Identify which cell holds the provided text, then report its (X, Y) central coordinate. 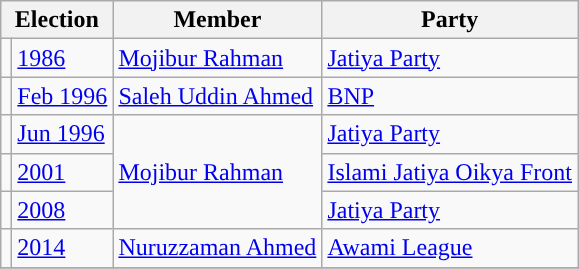
Nuruzzaman Ahmed (218, 248)
1986 (62, 58)
2001 (62, 172)
BNP (450, 96)
Feb 1996 (62, 96)
Party (450, 20)
Saleh Uddin Ahmed (218, 96)
2008 (62, 210)
Awami League (450, 248)
Member (218, 20)
Jun 1996 (62, 134)
Election (57, 20)
Islami Jatiya Oikya Front (450, 172)
2014 (62, 248)
